Provide the (X, Y) coordinate of the cell's center where the given text is located.  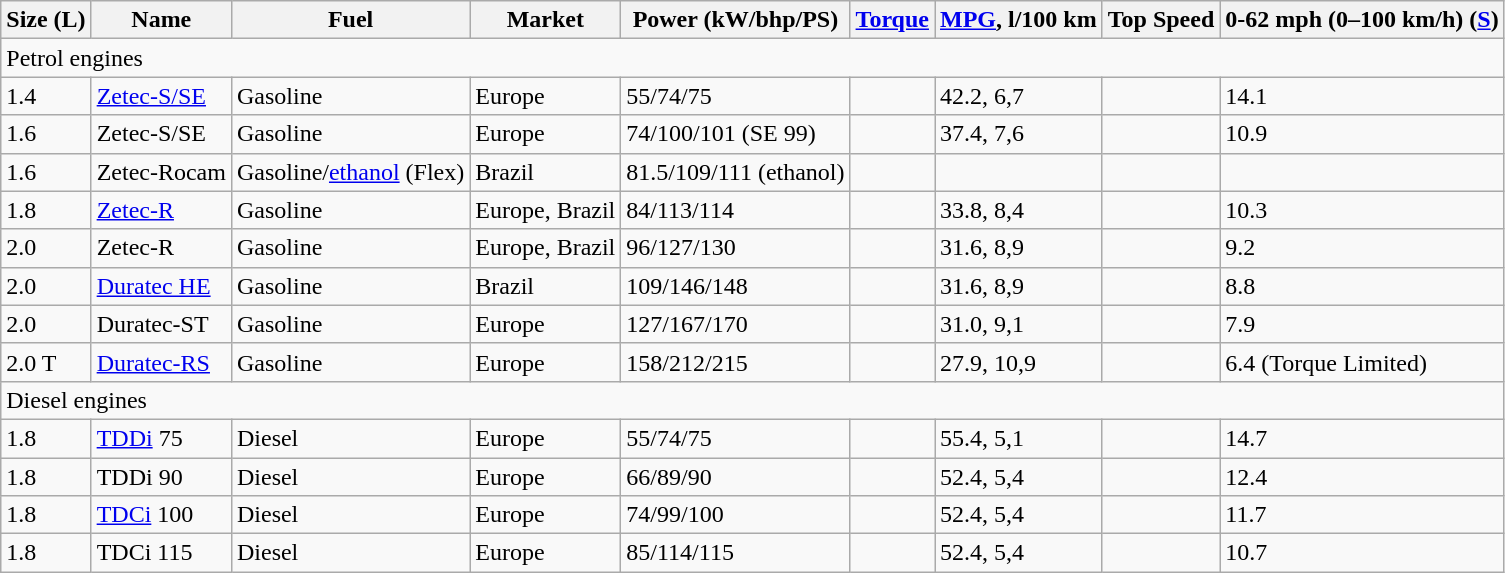
Name (161, 20)
127/167/170 (736, 324)
42.2, 6,7 (1018, 96)
55.4, 5,1 (1018, 438)
TDDi 90 (161, 477)
10.3 (1362, 210)
Top Speed (1161, 20)
TDCi 100 (161, 515)
12.4 (1362, 477)
Fuel (350, 20)
33.8, 8,4 (1018, 210)
109/146/148 (736, 286)
14.7 (1362, 438)
74/100/101 (SE 99) (736, 134)
Gasoline/ethanol (Flex) (350, 172)
6.4 (Torque Limited) (1362, 362)
Petrol engines (752, 58)
Duratec-ST (161, 324)
37.4, 7,6 (1018, 134)
Diesel engines (752, 400)
96/127/130 (736, 248)
8.8 (1362, 286)
Duratec-RS (161, 362)
11.7 (1362, 515)
Size (L) (46, 20)
2.0 T (46, 362)
9.2 (1362, 248)
81.5/109/111 (ethanol) (736, 172)
158/212/215 (736, 362)
Torque (892, 20)
Duratec HE (161, 286)
85/114/115 (736, 553)
TDCi 115 (161, 553)
TDDi 75 (161, 438)
7.9 (1362, 324)
Zetec-Rocam (161, 172)
27.9, 10,9 (1018, 362)
0-62 mph (0–100 km/h) (S) (1362, 20)
Power (kW/bhp/PS) (736, 20)
10.9 (1362, 134)
74/99/100 (736, 515)
66/89/90 (736, 477)
31.0, 9,1 (1018, 324)
1.4 (46, 96)
14.1 (1362, 96)
MPG, l/100 km (1018, 20)
10.7 (1362, 553)
Market (546, 20)
84/113/114 (736, 210)
